Identify which cell holds the provided text, then report its [X, Y] central coordinate. 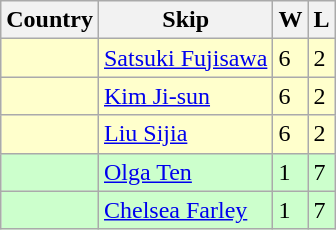
Kim Ji-sun [185, 96]
Chelsea Farley [185, 210]
Satsuki Fujisawa [185, 58]
W [290, 20]
L [322, 20]
Skip [185, 20]
Country [50, 20]
Liu Sijia [185, 134]
Olga Ten [185, 172]
